Provide the (X, Y) coordinate of the cell's center where the given text is located.  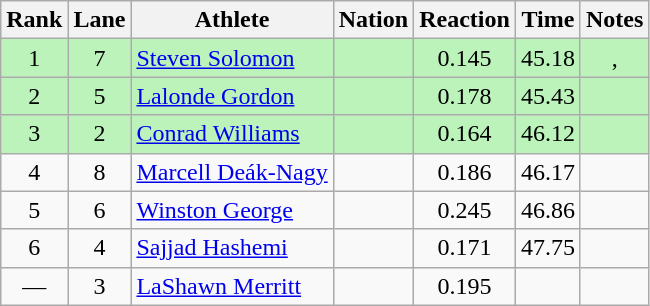
Lane (100, 20)
Notes (614, 20)
0.171 (465, 248)
45.43 (548, 96)
46.17 (548, 172)
Winston George (232, 210)
Rank (34, 20)
Steven Solomon (232, 58)
Sajjad Hashemi (232, 248)
Reaction (465, 20)
0.245 (465, 210)
7 (100, 58)
Athlete (232, 20)
Nation (373, 20)
46.86 (548, 210)
Time (548, 20)
0.164 (465, 134)
0.186 (465, 172)
Lalonde Gordon (232, 96)
46.12 (548, 134)
1 (34, 58)
, (614, 58)
47.75 (548, 248)
8 (100, 172)
LaShawn Merritt (232, 286)
0.195 (465, 286)
0.178 (465, 96)
— (34, 286)
Marcell Deák-Nagy (232, 172)
0.145 (465, 58)
45.18 (548, 58)
Conrad Williams (232, 134)
